Provide the (X, Y) coordinate of the cell's center where the given text is located.  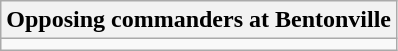
Opposing commanders at Bentonville (199, 20)
